Scan for the cell matching the given text and deliver its [X, Y] coordinate at center. 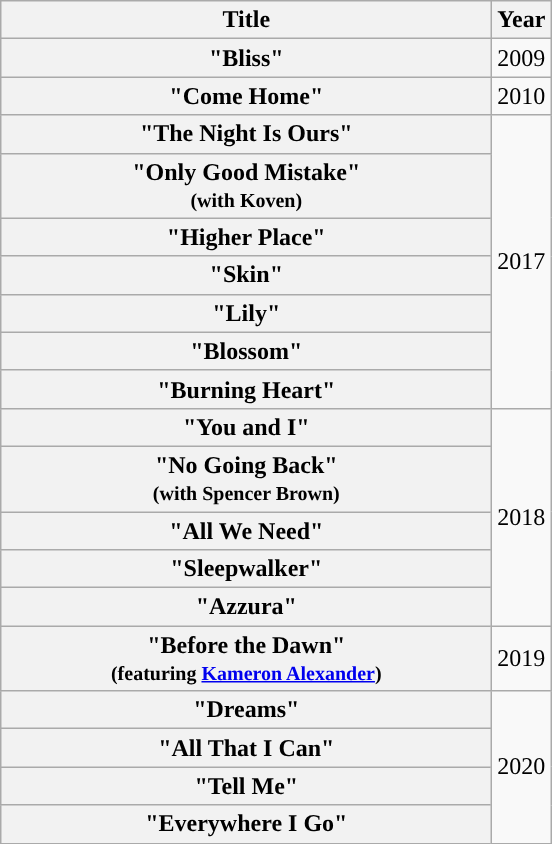
"Higher Place" [246, 237]
"Dreams" [246, 710]
"All We Need" [246, 531]
"Skin" [246, 275]
2009 [522, 58]
"Only Good Mistake" (with Koven) [246, 186]
"All That I Can" [246, 748]
"Lily" [246, 313]
"Everywhere I Go" [246, 824]
2020 [522, 767]
"Before the Dawn" (featuring Kameron Alexander) [246, 658]
"You and I" [246, 427]
2017 [522, 262]
Title [246, 20]
"Azzura" [246, 607]
"Tell Me" [246, 786]
2019 [522, 658]
"Sleepwalker" [246, 569]
"Blossom" [246, 351]
2018 [522, 516]
"Bliss" [246, 58]
2010 [522, 96]
Year [522, 20]
"The Night Is Ours" [246, 134]
"No Going Back" (with Spencer Brown) [246, 478]
"Come Home" [246, 96]
"Burning Heart" [246, 389]
